Return the (x, y) coordinate for the center point of the cell that contains the specified text.  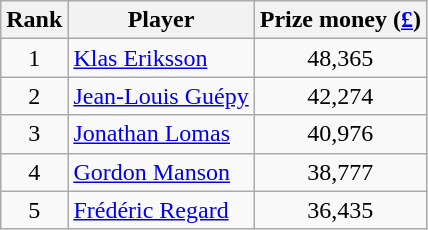
3 (34, 134)
4 (34, 172)
Frédéric Regard (161, 210)
Jean-Louis Guépy (161, 96)
38,777 (340, 172)
1 (34, 58)
40,976 (340, 134)
Jonathan Lomas (161, 134)
Rank (34, 20)
5 (34, 210)
Player (161, 20)
48,365 (340, 58)
2 (34, 96)
42,274 (340, 96)
Gordon Manson (161, 172)
Prize money (£) (340, 20)
Klas Eriksson (161, 58)
36,435 (340, 210)
